From the cell containing the given text, extract its center point as [X, Y] coordinate. 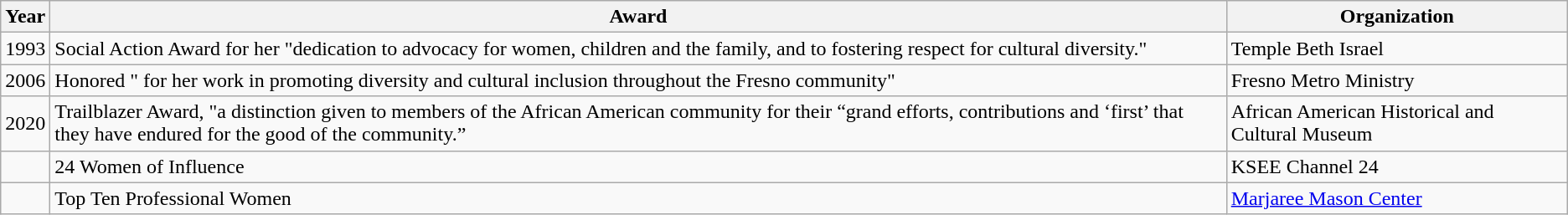
Fresno Metro Ministry [1397, 80]
Award [638, 17]
Social Action Award for her "dedication to advocacy for women, children and the family, and to fostering respect for cultural diversity." [638, 49]
African American Historical and Cultural Museum [1397, 124]
Year [25, 17]
Marjaree Mason Center [1397, 198]
Top Ten Professional Women [638, 198]
24 Women of Influence [638, 166]
2020 [25, 124]
1993 [25, 49]
2006 [25, 80]
Organization [1397, 17]
Honored " for her work in promoting diversity and cultural inclusion throughout the Fresno community" [638, 80]
KSEE Channel 24 [1397, 166]
Temple Beth Israel [1397, 49]
